Extract the (X, Y) coordinate from the center of the cell holding the provided text.  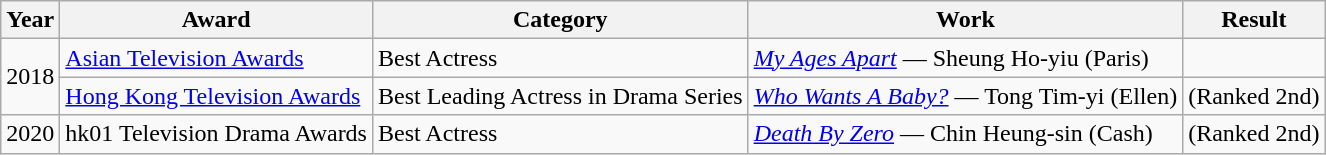
Work (966, 20)
hk01 Television Drama Awards (216, 134)
Award (216, 20)
2020 (30, 134)
Year (30, 20)
Death By Zero — Chin Heung-sin (Cash) (966, 134)
Result (1254, 20)
My Ages Apart — Sheung Ho-yiu (Paris) (966, 58)
Who Wants A Baby? — Tong Tim-yi (Ellen) (966, 96)
2018 (30, 77)
Best Leading Actress in Drama Series (560, 96)
Hong Kong Television Awards (216, 96)
Asian Television Awards (216, 58)
Category (560, 20)
